Pinpoint the cell where the given text exists, returning its [X, Y] midpoint coordinate. 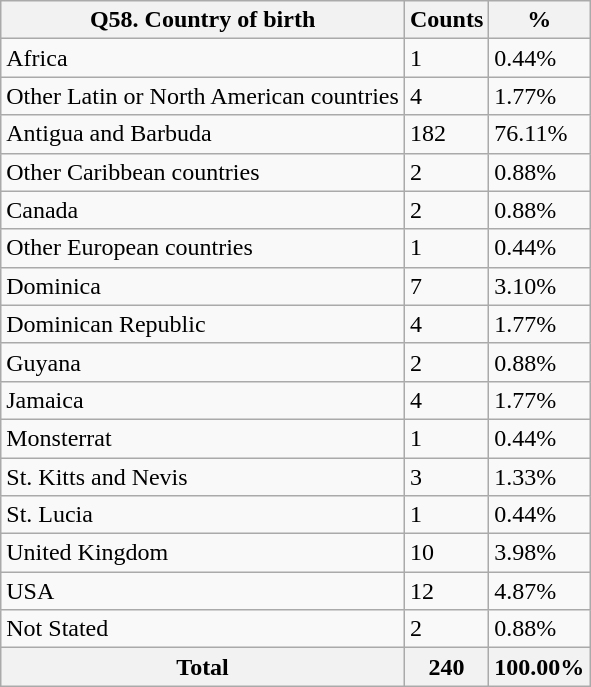
1.33% [540, 477]
Other Latin or North American countries [203, 96]
10 [446, 553]
Canada [203, 210]
Antigua and Barbuda [203, 134]
7 [446, 286]
USA [203, 591]
3.98% [540, 553]
Other Caribbean countries [203, 172]
St. Lucia [203, 515]
Counts [446, 20]
Dominica [203, 286]
Guyana [203, 362]
Dominican Republic [203, 324]
Other European countries [203, 248]
St. Kitts and Nevis [203, 477]
United Kingdom [203, 553]
3.10% [540, 286]
240 [446, 667]
100.00% [540, 667]
% [540, 20]
12 [446, 591]
3 [446, 477]
76.11% [540, 134]
Q58. Country of birth [203, 20]
182 [446, 134]
Jamaica [203, 400]
Not Stated [203, 629]
Africa [203, 58]
4.87% [540, 591]
Total [203, 667]
Monsterrat [203, 438]
